Extract the (x, y) coordinate from the center of the cell holding the provided text.  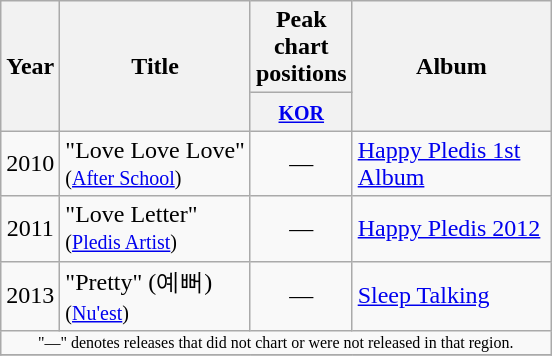
Peak chart positions (301, 47)
Sleep Talking (452, 296)
Album (452, 66)
2011 (30, 228)
"Love Love Love"(After School) (156, 164)
2010 (30, 164)
"Love Letter"(Pledis Artist) (156, 228)
"Pretty" (예뻐)(Nu'est) (156, 296)
Happy Pledis 1st Album (452, 164)
Title (156, 66)
Happy Pledis 2012 (452, 228)
"—" denotes releases that did not chart or were not released in that region. (276, 343)
KOR (301, 112)
Year (30, 66)
2013 (30, 296)
